Detect which cell encompasses the target text, then output its (x, y) center coordinate. 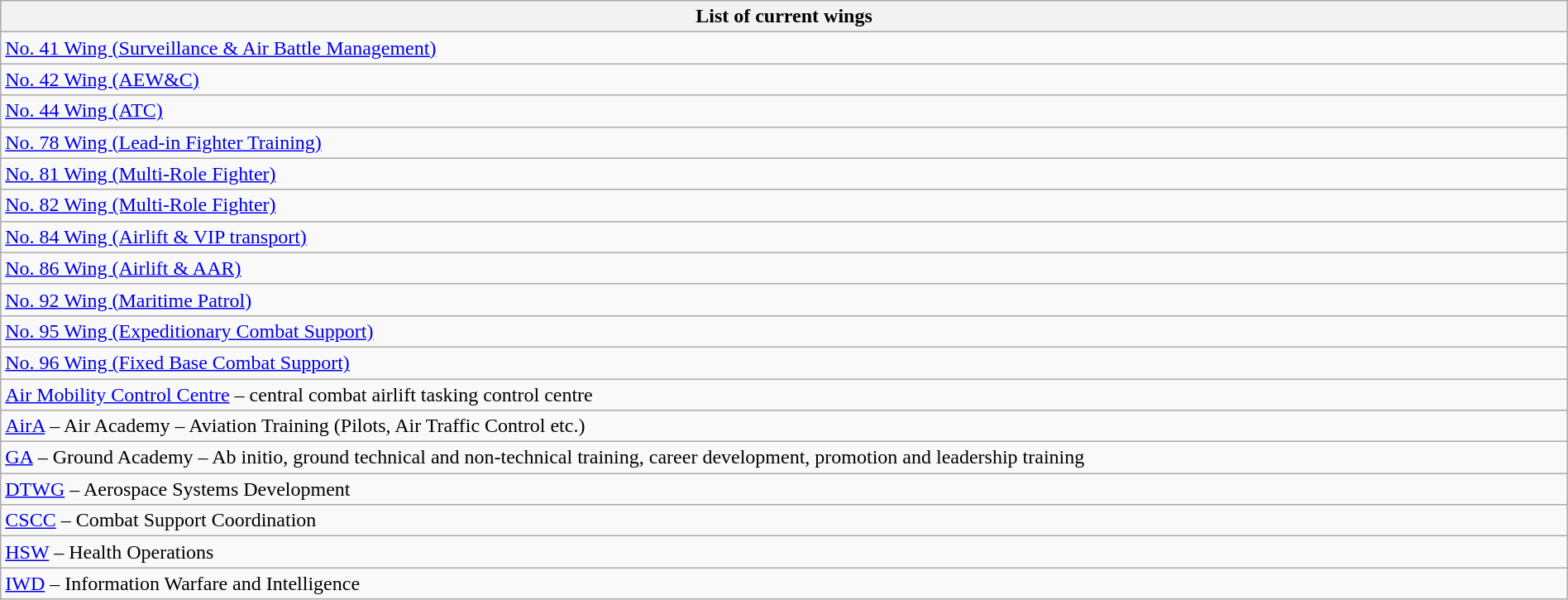
DTWG – Aerospace Systems Development (784, 489)
No. 42 Wing (AEW&C) (784, 79)
No. 44 Wing (ATC) (784, 111)
CSCC – Combat Support Coordination (784, 521)
No. 81 Wing (Multi-Role Fighter) (784, 174)
No. 96 Wing (Fixed Base Combat Support) (784, 362)
Air Mobility Control Centre – central combat airlift tasking control centre (784, 395)
No. 78 Wing (Lead-in Fighter Training) (784, 142)
No. 92 Wing (Maritime Patrol) (784, 300)
HSW – Health Operations (784, 552)
No. 84 Wing (Airlift & VIP transport) (784, 237)
IWD – Information Warfare and Intelligence (784, 583)
List of current wings (784, 17)
No. 82 Wing (Multi-Role Fighter) (784, 205)
No. 95 Wing (Expeditionary Combat Support) (784, 331)
No. 41 Wing (Surveillance & Air Battle Management) (784, 48)
AirA – Air Academy – Aviation Training (Pilots, Air Traffic Control etc.) (784, 426)
GA – Ground Academy – Ab initio, ground technical and non-technical training, career development, promotion and leadership training (784, 458)
No. 86 Wing (Airlift & AAR) (784, 268)
